From the cell containing the given text, extract its center point as (x, y) coordinate. 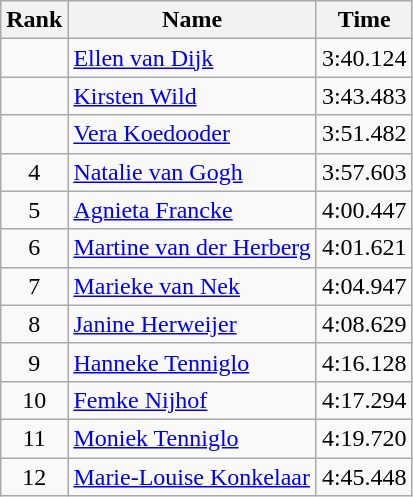
6 (34, 248)
4:17.294 (364, 400)
Janine Herweijer (192, 324)
3:43.483 (364, 96)
11 (34, 438)
4:00.447 (364, 210)
3:57.603 (364, 172)
Natalie van Gogh (192, 172)
4:08.629 (364, 324)
4:01.621 (364, 248)
Hanneke Tenniglo (192, 362)
4:04.947 (364, 286)
9 (34, 362)
4 (34, 172)
12 (34, 477)
Ellen van Dijk (192, 58)
Vera Koedooder (192, 134)
5 (34, 210)
7 (34, 286)
3:51.482 (364, 134)
Marie-Louise Konkelaar (192, 477)
8 (34, 324)
Kirsten Wild (192, 96)
Agnieta Francke (192, 210)
Time (364, 20)
4:19.720 (364, 438)
Femke Nijhof (192, 400)
3:40.124 (364, 58)
4:45.448 (364, 477)
Martine van der Herberg (192, 248)
Name (192, 20)
Marieke van Nek (192, 286)
10 (34, 400)
Moniek Tenniglo (192, 438)
4:16.128 (364, 362)
Rank (34, 20)
